Output the (X, Y) coordinate of the center of the cell containing the given text.  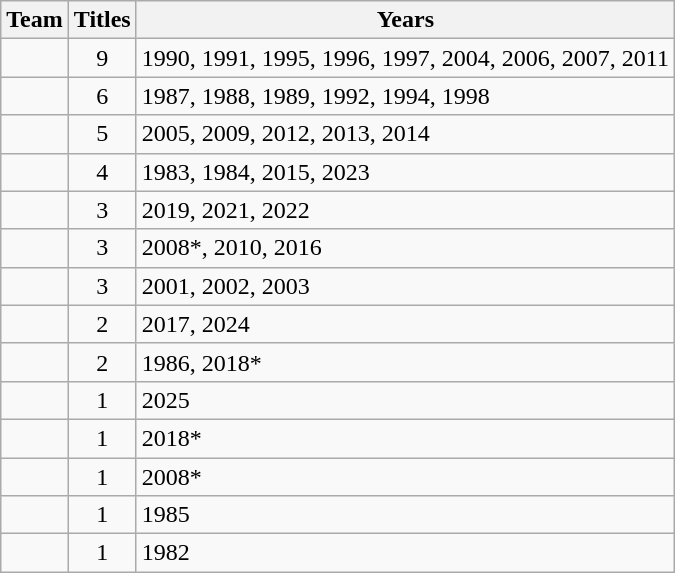
1990, 1991, 1995, 1996, 1997, 2004, 2006, 2007, 2011 (405, 58)
4 (102, 172)
1985 (405, 515)
2005, 2009, 2012, 2013, 2014 (405, 134)
Titles (102, 20)
2025 (405, 400)
5 (102, 134)
Years (405, 20)
2017, 2024 (405, 324)
1987, 1988, 1989, 1992, 1994, 1998 (405, 96)
2019, 2021, 2022 (405, 210)
6 (102, 96)
9 (102, 58)
2008* (405, 477)
2008*, 2010, 2016 (405, 248)
1982 (405, 553)
Team (35, 20)
1986, 2018* (405, 362)
2001, 2002, 2003 (405, 286)
2018* (405, 438)
1983, 1984, 2015, 2023 (405, 172)
